Pinpoint the cell where the given text exists, returning its [X, Y] midpoint coordinate. 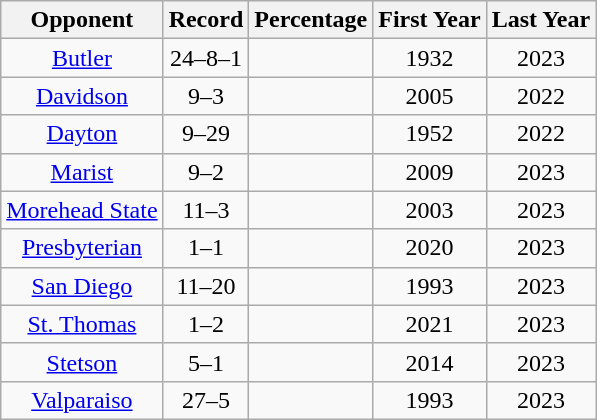
1–2 [206, 324]
2014 [430, 362]
2005 [430, 96]
11–20 [206, 286]
Marist [82, 172]
Morehead State [82, 210]
San Diego [82, 286]
2020 [430, 248]
27–5 [206, 400]
Presbyterian [82, 248]
2021 [430, 324]
Dayton [82, 134]
9–3 [206, 96]
Butler [82, 58]
5–1 [206, 362]
9–29 [206, 134]
2003 [430, 210]
Valparaiso [82, 400]
First Year [430, 20]
1952 [430, 134]
Percentage [311, 20]
11–3 [206, 210]
Opponent [82, 20]
Record [206, 20]
1932 [430, 58]
24–8–1 [206, 58]
2009 [430, 172]
St. Thomas [82, 324]
9–2 [206, 172]
Last Year [541, 20]
1–1 [206, 248]
Stetson [82, 362]
Davidson [82, 96]
